Return [x, y] of the center of cell containing provided text 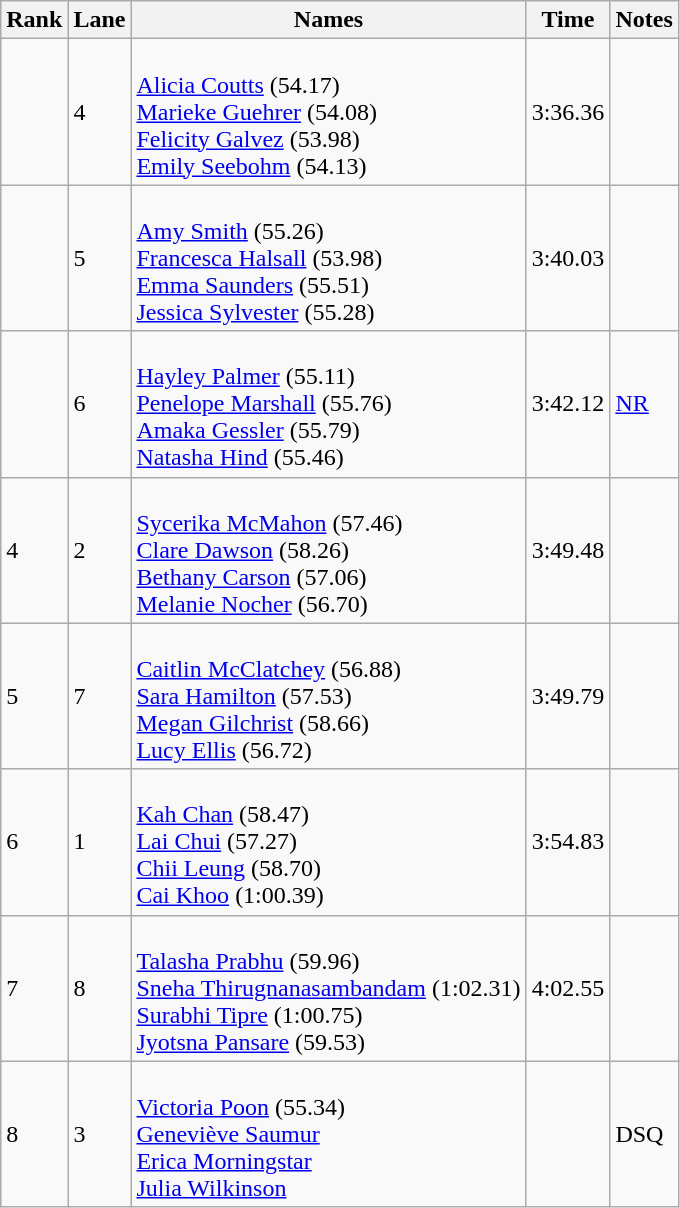
3 [100, 1134]
Amy Smith (55.26)Francesca Halsall (53.98)Emma Saunders (55.51)Jessica Sylvester (55.28) [328, 258]
Caitlin McClatchey (56.88)Sara Hamilton (57.53)Megan Gilchrist (58.66)Lucy Ellis (56.72) [328, 696]
4:02.55 [568, 988]
Notes [644, 20]
Hayley Palmer (55.11)Penelope Marshall (55.76)Amaka Gessler (55.79)Natasha Hind (55.46) [328, 404]
Rank [34, 20]
3:40.03 [568, 258]
2 [100, 550]
Sycerika McMahon (57.46)Clare Dawson (58.26)Bethany Carson (57.06)Melanie Nocher (56.70) [328, 550]
3:36.36 [568, 112]
Names [328, 20]
Lane [100, 20]
3:42.12 [568, 404]
DSQ [644, 1134]
3:49.79 [568, 696]
3:49.48 [568, 550]
Victoria Poon (55.34)Geneviève SaumurErica MorningstarJulia Wilkinson [328, 1134]
Time [568, 20]
Kah Chan (58.47)Lai Chui (57.27)Chii Leung (58.70)Cai Khoo (1:00.39) [328, 842]
3:54.83 [568, 842]
NR [644, 404]
Talasha Prabhu (59.96)Sneha Thirugnanasambandam (1:02.31)Surabhi Tipre (1:00.75)Jyotsna Pansare (59.53) [328, 988]
Alicia Coutts (54.17)Marieke Guehrer (54.08)Felicity Galvez (53.98)Emily Seebohm (54.13) [328, 112]
1 [100, 842]
